Find where the given text appears and provide that cell's center as [x, y] coordinate. 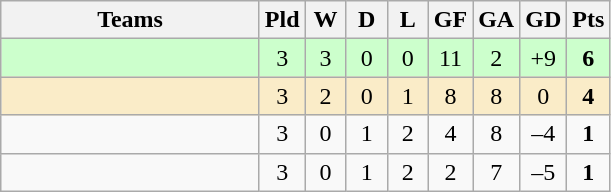
+9 [544, 58]
–5 [544, 172]
Teams [130, 20]
6 [588, 58]
GA [496, 20]
7 [496, 172]
Pts [588, 20]
GF [450, 20]
–4 [544, 134]
Pld [282, 20]
11 [450, 58]
W [326, 20]
L [408, 20]
D [366, 20]
GD [544, 20]
